From the cell containing the given text, extract its center point as (X, Y) coordinate. 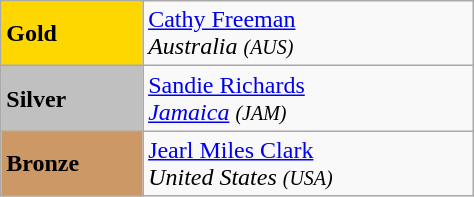
Jearl Miles ClarkUnited States (USA) (308, 164)
Cathy FreemanAustralia (AUS) (308, 34)
Bronze (72, 164)
Sandie RichardsJamaica (JAM) (308, 98)
Silver (72, 98)
Gold (72, 34)
